Find where the given text appears and provide that cell's center as (X, Y) coordinate. 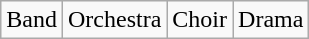
Choir (200, 20)
Drama (271, 20)
Orchestra (114, 20)
Band (32, 20)
